Determine the [X, Y] coordinate at the center of the cell enclosing the given text.  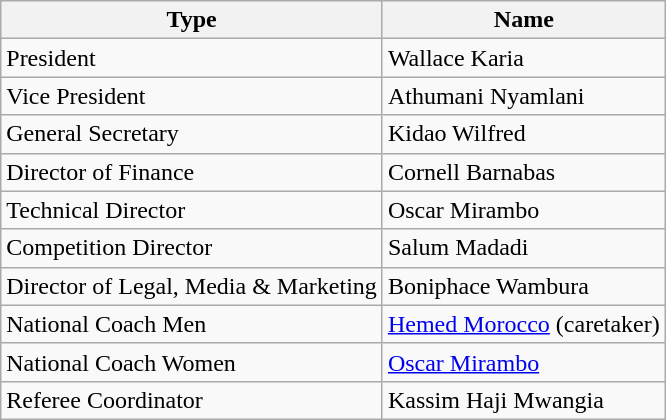
Salum Madadi [524, 248]
Referee Coordinator [192, 400]
President [192, 58]
Vice President [192, 96]
Director of Finance [192, 172]
Kidao Wilfred [524, 134]
Technical Director [192, 210]
Wallace Karia [524, 58]
Cornell Barnabas [524, 172]
Hemed Morocco (caretaker) [524, 324]
National Coach Women [192, 362]
National Coach Men [192, 324]
General Secretary [192, 134]
Athumani Nyamlani [524, 96]
Competition Director [192, 248]
Name [524, 20]
Type [192, 20]
Kassim Haji Mwangia [524, 400]
Director of Legal, Media & Marketing [192, 286]
Boniphace Wambura [524, 286]
